Scan for the cell matching the given text and deliver its [X, Y] coordinate at center. 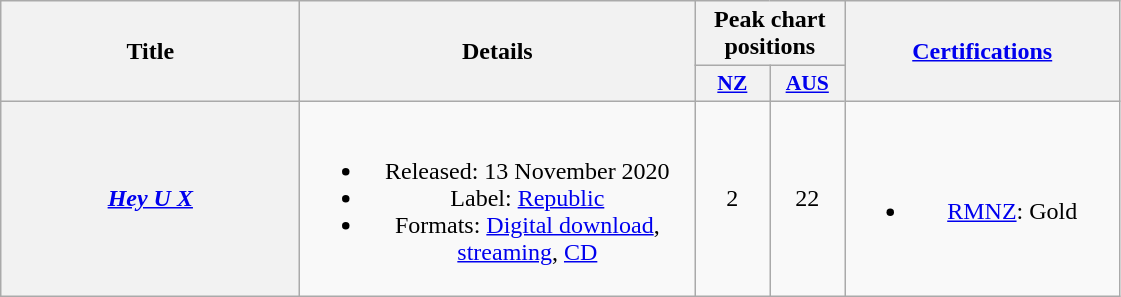
Title [150, 52]
Released: 13 November 2020Label: RepublicFormats: Digital download, streaming, CD [498, 198]
RMNZ: Gold [982, 198]
2 [732, 198]
AUS [808, 84]
Hey U X [150, 198]
Peak chart positions [770, 34]
Details [498, 52]
22 [808, 198]
NZ [732, 84]
Certifications [982, 52]
